Locate the cell with the specified text and output its [X, Y] center coordinate. 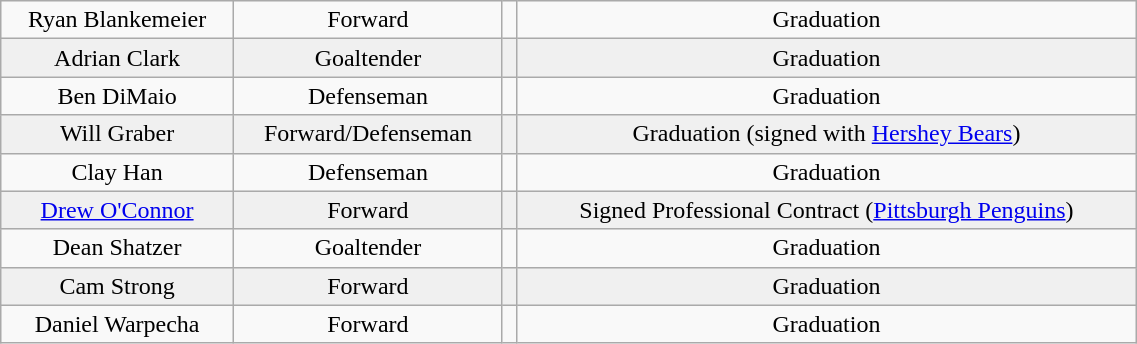
Graduation (signed with Hershey Bears) [826, 134]
Daniel Warpecha [118, 324]
Ben DiMaio [118, 96]
Will Graber [118, 134]
Forward/Defenseman [368, 134]
Dean Shatzer [118, 248]
Ryan Blankemeier [118, 20]
Adrian Clark [118, 58]
Signed Professional Contract (Pittsburgh Penguins) [826, 210]
Clay Han [118, 172]
Drew O'Connor [118, 210]
Cam Strong [118, 286]
